Detect which cell encompasses the target text, then output its [X, Y] center coordinate. 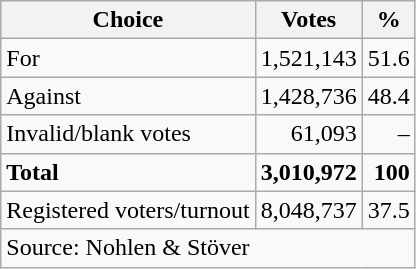
For [128, 58]
% [388, 20]
1,521,143 [308, 58]
3,010,972 [308, 172]
100 [388, 172]
Registered voters/turnout [128, 210]
1,428,736 [308, 96]
– [388, 134]
48.4 [388, 96]
Against [128, 96]
Source: Nohlen & Stöver [208, 248]
Votes [308, 20]
Invalid/blank votes [128, 134]
Choice [128, 20]
61,093 [308, 134]
Total [128, 172]
51.6 [388, 58]
37.5 [388, 210]
8,048,737 [308, 210]
